Detect which cell encompasses the target text, then output its [x, y] center coordinate. 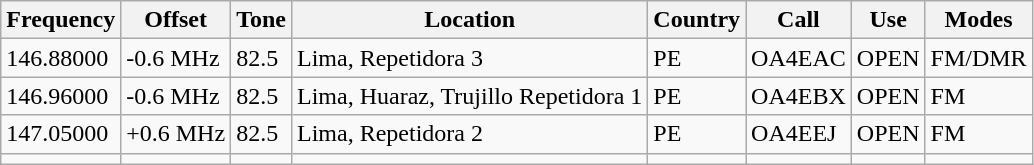
Frequency [61, 20]
Offset [176, 20]
FM/DMR [978, 58]
147.05000 [61, 134]
Country [697, 20]
+0.6 MHz [176, 134]
Lima, Repetidora 2 [469, 134]
146.88000 [61, 58]
Lima, Huaraz, Trujillo Repetidora 1 [469, 96]
Call [799, 20]
OA4EAC [799, 58]
OA4EEJ [799, 134]
Location [469, 20]
Use [888, 20]
Tone [262, 20]
Modes [978, 20]
146.96000 [61, 96]
Lima, Repetidora 3 [469, 58]
OA4EBX [799, 96]
